For the text-containing cell, return its midpoint in [x, y] coordinate format. 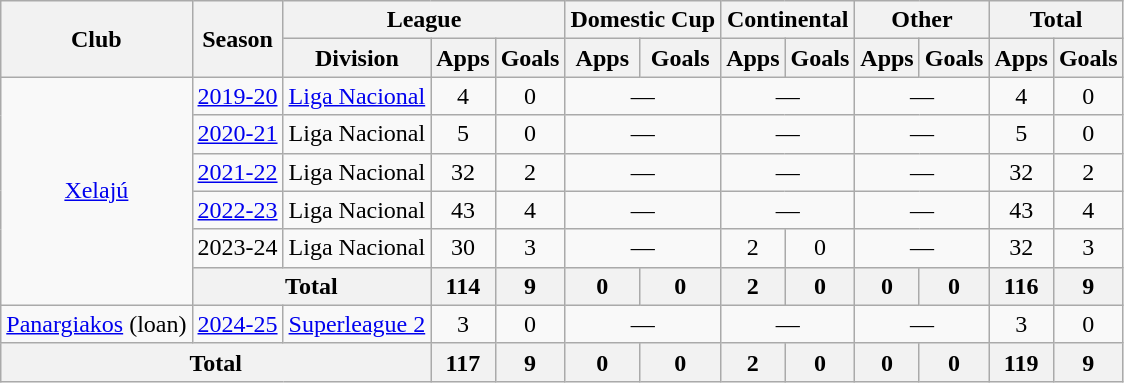
Club [96, 39]
2019-20 [238, 96]
Season [238, 39]
Superleague 2 [357, 324]
119 [1021, 362]
2021-22 [238, 172]
Domestic Cup [643, 20]
Other [922, 20]
League [424, 20]
114 [463, 286]
116 [1021, 286]
2022-23 [238, 210]
Panargiakos (loan) [96, 324]
30 [463, 248]
2024-25 [238, 324]
117 [463, 362]
2020-21 [238, 134]
Xelajú [96, 191]
Continental [788, 20]
2023-24 [238, 248]
Division [357, 58]
